From the cell containing the given text, extract its center point as [X, Y] coordinate. 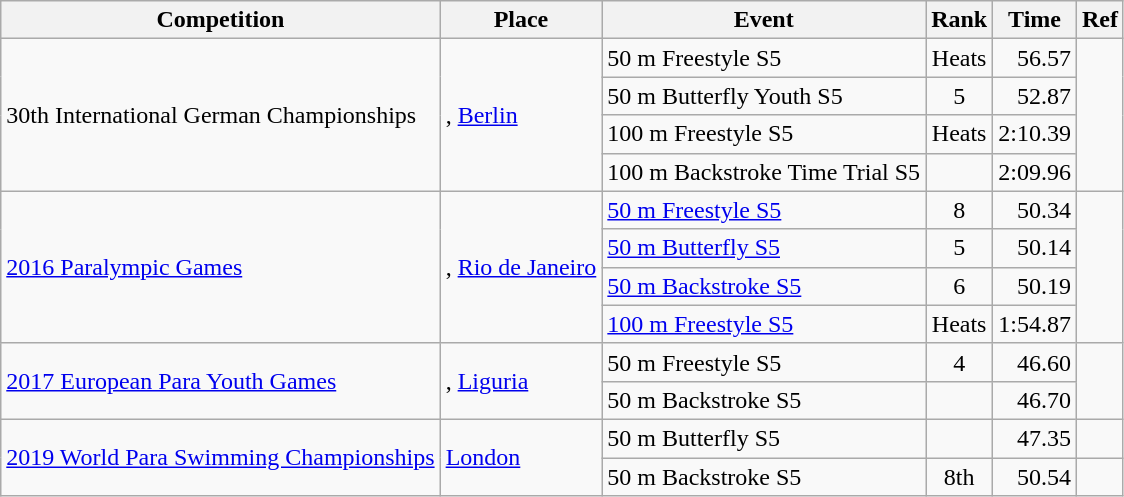
, Rio de Janeiro [521, 267]
2:10.39 [1035, 134]
4 [960, 362]
, Liguria [521, 381]
56.57 [1035, 58]
2019 World Para Swimming Championships [220, 457]
46.70 [1035, 400]
1:54.87 [1035, 324]
Rank [960, 20]
Place [521, 20]
50 m Butterfly Youth S5 [764, 96]
Event [764, 20]
Ref [1100, 20]
8th [960, 477]
50.14 [1035, 248]
50.34 [1035, 210]
52.87 [1035, 96]
50.54 [1035, 477]
50.19 [1035, 286]
2:09.96 [1035, 172]
2017 European Para Youth Games [220, 381]
Competition [220, 20]
6 [960, 286]
47.35 [1035, 438]
100 m Backstroke Time Trial S5 [764, 172]
46.60 [1035, 362]
2016 Paralympic Games [220, 267]
8 [960, 210]
, Berlin [521, 115]
London [521, 457]
30th International German Championships [220, 115]
Time [1035, 20]
